From the cell containing the given text, extract its center point as (X, Y) coordinate. 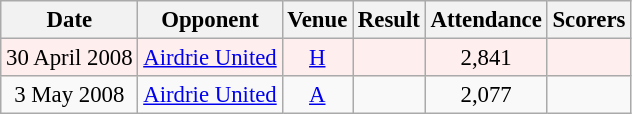
Opponent (210, 20)
Scorers (589, 20)
Venue (318, 20)
3 May 2008 (70, 95)
Date (70, 20)
2,077 (486, 95)
H (318, 58)
A (318, 95)
2,841 (486, 58)
Result (390, 20)
30 April 2008 (70, 58)
Attendance (486, 20)
